Return the (x, y) coordinate for the center point of the cell that contains the specified text.  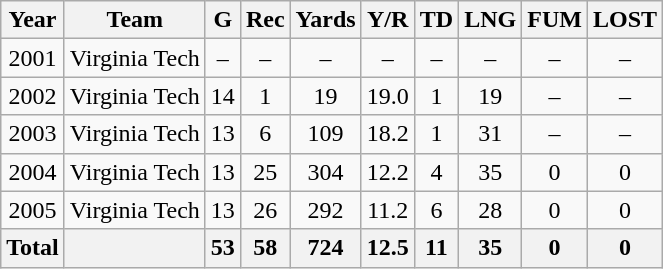
109 (326, 134)
2001 (33, 58)
26 (265, 210)
TD (436, 20)
58 (265, 248)
12.5 (388, 248)
2004 (33, 172)
53 (222, 248)
Team (134, 20)
304 (326, 172)
Rec (265, 20)
12.2 (388, 172)
Y/R (388, 20)
2003 (33, 134)
19.0 (388, 96)
292 (326, 210)
724 (326, 248)
G (222, 20)
Year (33, 20)
LNG (490, 20)
FUM (555, 20)
18.2 (388, 134)
Total (33, 248)
25 (265, 172)
4 (436, 172)
LOST (624, 20)
11.2 (388, 210)
Yards (326, 20)
2002 (33, 96)
28 (490, 210)
31 (490, 134)
2005 (33, 210)
14 (222, 96)
11 (436, 248)
